Determine the [x, y] coordinate at the center of the cell enclosing the given text.  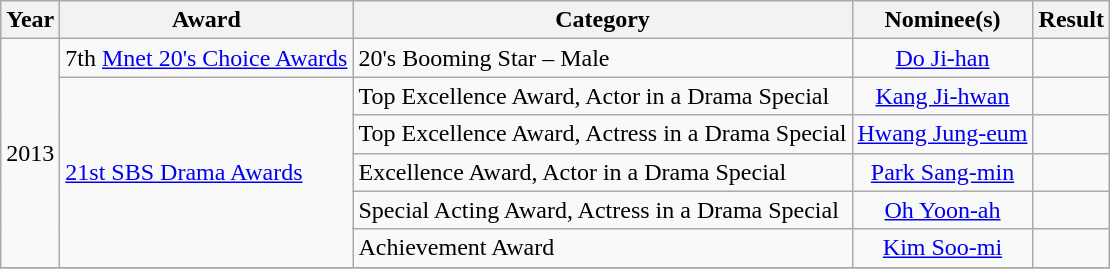
Category [602, 20]
Excellence Award, Actor in a Drama Special [602, 172]
Result [1071, 20]
Kang Ji-hwan [942, 96]
7th Mnet 20's Choice Awards [206, 58]
Top Excellence Award, Actress in a Drama Special [602, 134]
Kim Soo-mi [942, 248]
Year [30, 20]
Special Acting Award, Actress in a Drama Special [602, 210]
Do Ji-han [942, 58]
Park Sang-min [942, 172]
2013 [30, 153]
21st SBS Drama Awards [206, 172]
20's Booming Star – Male [602, 58]
Nominee(s) [942, 20]
Award [206, 20]
Oh Yoon-ah [942, 210]
Top Excellence Award, Actor in a Drama Special [602, 96]
Achievement Award [602, 248]
Hwang Jung-eum [942, 134]
